From the cell containing the given text, extract its center point as (x, y) coordinate. 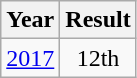
2017 (30, 58)
Result (98, 20)
Year (30, 20)
12th (98, 58)
